Provide the [x, y] coordinate of the cell's center where the given text is located.  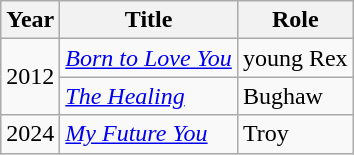
2024 [30, 134]
2012 [30, 77]
Troy [295, 134]
Bughaw [295, 96]
The Healing [149, 96]
My Future You [149, 134]
Title [149, 20]
Role [295, 20]
Year [30, 20]
Born to Love You [149, 58]
young Rex [295, 58]
